Extract the (x, y) coordinate from the center of the cell holding the provided text.  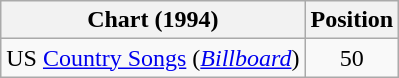
US Country Songs (Billboard) (153, 58)
Position (352, 20)
Chart (1994) (153, 20)
50 (352, 58)
